For the text-containing cell, return its midpoint in (x, y) coordinate format. 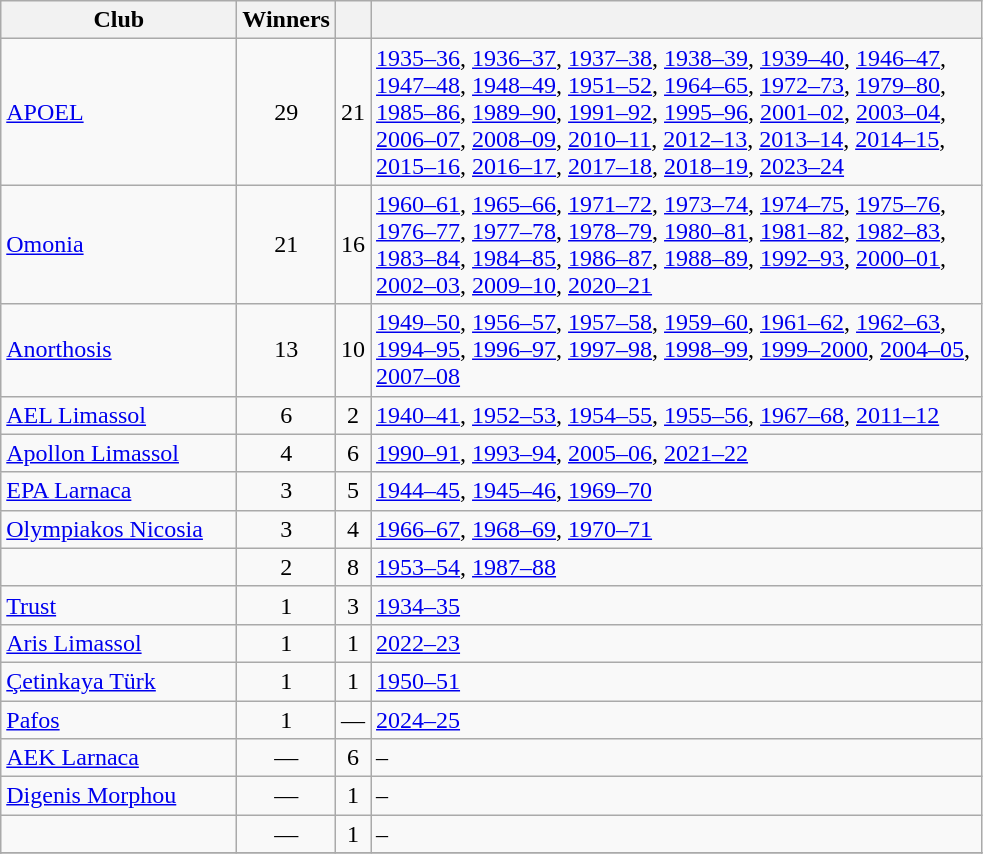
Trust (119, 605)
1950–51 (676, 681)
Winners (286, 20)
10 (352, 350)
1990–91, 1993–94, 2005–06, 2021–22 (676, 453)
Pafos (119, 719)
Olympiakos Nicosia (119, 529)
1949–50, 1956–57, 1957–58, 1959–60, 1961–62, 1962–63, 1994–95, 1996–97, 1997–98, 1998–99, 1999–2000, 2004–05, 2007–08 (676, 350)
AEL Limassol (119, 415)
1953–54, 1987–88 (676, 567)
29 (286, 112)
EPA Larnaca (119, 491)
16 (352, 244)
Omonia (119, 244)
APOEL (119, 112)
1934–35 (676, 605)
2022–23 (676, 643)
Digenis Morphou (119, 796)
2024–25 (676, 719)
Anorthosis (119, 350)
1944–45, 1945–46, 1969–70 (676, 491)
1966–67, 1968–69, 1970–71 (676, 529)
Aris Limassol (119, 643)
AEK Larnaca (119, 758)
Club (119, 20)
Apollon Limassol (119, 453)
8 (352, 567)
13 (286, 350)
Çetinkaya Türk (119, 681)
1940–41, 1952–53, 1954–55, 1955–56, 1967–68, 2011–12 (676, 415)
5 (352, 491)
